Capture the cell that displays the provided text and extract its (x, y) central coordinate. 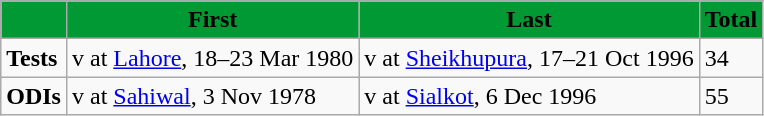
Total (731, 20)
v at Sahiwal, 3 Nov 1978 (212, 96)
v at Sialkot, 6 Dec 1996 (529, 96)
Last (529, 20)
34 (731, 58)
Tests (34, 58)
First (212, 20)
ODIs (34, 96)
55 (731, 96)
v at Lahore, 18–23 Mar 1980 (212, 58)
v at Sheikhupura, 17–21 Oct 1996 (529, 58)
